Detect which cell encompasses the target text, then output its [X, Y] center coordinate. 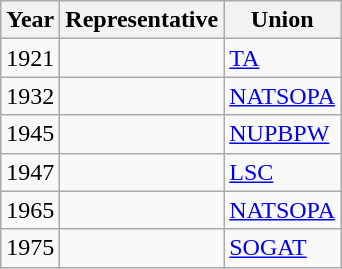
SOGAT [282, 248]
Union [282, 20]
NUPBPW [282, 134]
1947 [30, 172]
1945 [30, 134]
1965 [30, 210]
LSC [282, 172]
1932 [30, 96]
1921 [30, 58]
Year [30, 20]
1975 [30, 248]
Representative [142, 20]
TA [282, 58]
